Find where the given text appears and provide that cell's center as (X, Y) coordinate. 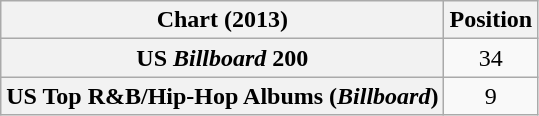
US Billboard 200 (222, 58)
Position (491, 20)
Chart (2013) (222, 20)
9 (491, 96)
34 (491, 58)
US Top R&B/Hip-Hop Albums (Billboard) (222, 96)
